Return (X, Y) of the center of cell containing provided text 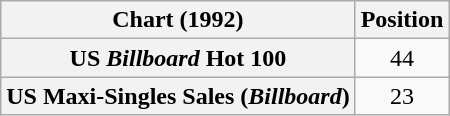
Position (402, 20)
44 (402, 58)
Chart (1992) (178, 20)
23 (402, 96)
US Maxi-Singles Sales (Billboard) (178, 96)
US Billboard Hot 100 (178, 58)
